Determine the [x, y] coordinate at the center of the cell enclosing the given text.  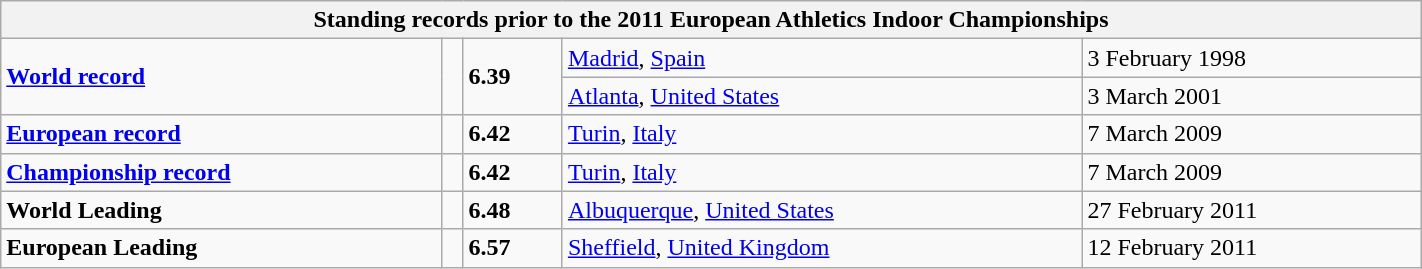
Atlanta, United States [822, 96]
World Leading [222, 210]
6.39 [512, 77]
3 February 1998 [1252, 58]
Albuquerque, United States [822, 210]
Madrid, Spain [822, 58]
3 March 2001 [1252, 96]
Sheffield, United Kingdom [822, 248]
6.57 [512, 248]
12 February 2011 [1252, 248]
World record [222, 77]
European record [222, 134]
27 February 2011 [1252, 210]
6.48 [512, 210]
Championship record [222, 172]
European Leading [222, 248]
Standing records prior to the 2011 European Athletics Indoor Championships [711, 20]
